Detect which cell encompasses the target text, then output its (x, y) center coordinate. 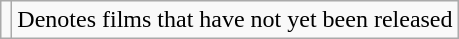
Denotes films that have not yet been released (235, 20)
